Provide the [x, y] coordinate of the cell's center where the given text is located.  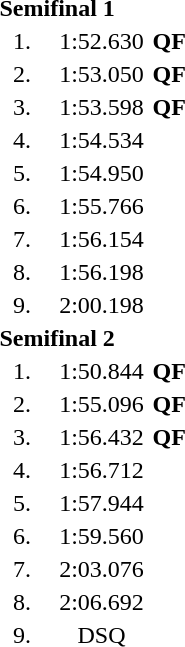
1:55.766 [102, 206]
2:00.198 [102, 305]
1:50.844 [102, 371]
1:56.154 [102, 239]
1:59.560 [102, 536]
1:52.630 [102, 41]
2:06.692 [102, 602]
1:54.950 [102, 173]
1:56.712 [102, 470]
1:54.534 [102, 140]
1:56.198 [102, 272]
2:03.076 [102, 569]
1:53.598 [102, 107]
1:53.050 [102, 74]
1:55.096 [102, 404]
1:56.432 [102, 437]
1:57.944 [102, 503]
